Identify which cell holds the provided text, then report its [x, y] central coordinate. 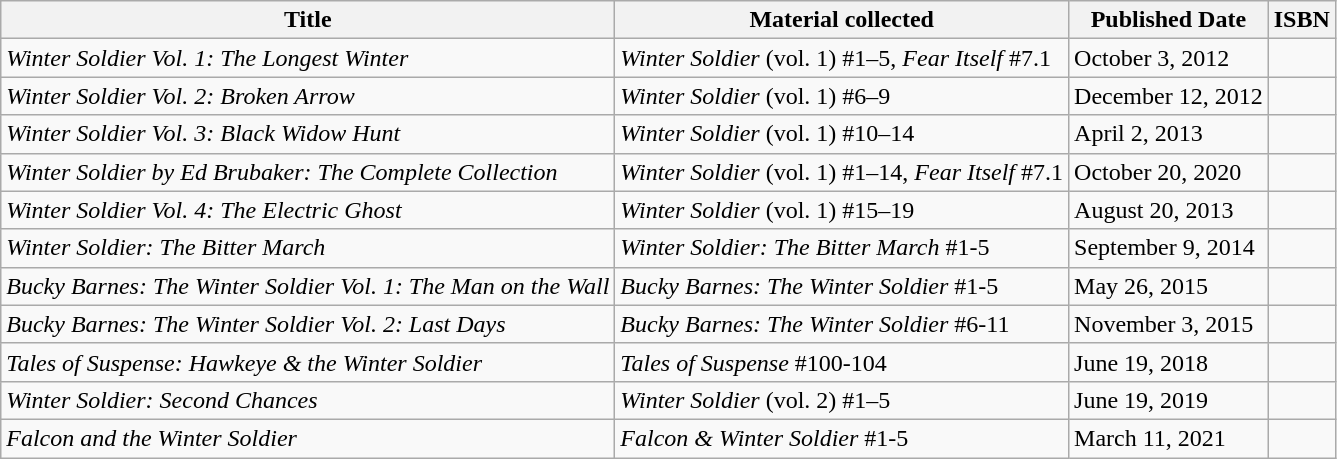
Winter Soldier: The Bitter March #1-5 [842, 248]
Falcon & Winter Soldier #1-5 [842, 438]
Winter Soldier (vol. 1) #6–9 [842, 96]
March 11, 2021 [1169, 438]
April 2, 2013 [1169, 134]
Title [308, 20]
Winter Soldier Vol. 2: Broken Arrow [308, 96]
Published Date [1169, 20]
Falcon and the Winter Soldier [308, 438]
October 3, 2012 [1169, 58]
Winter Soldier: The Bitter March [308, 248]
August 20, 2013 [1169, 210]
Tales of Suspense: Hawkeye & the Winter Soldier [308, 362]
Bucky Barnes: The Winter Soldier Vol. 2: Last Days [308, 324]
Material collected [842, 20]
September 9, 2014 [1169, 248]
November 3, 2015 [1169, 324]
ISBN [1302, 20]
Winter Soldier (vol. 1) #1–5, Fear Itself #7.1 [842, 58]
Bucky Barnes: The Winter Soldier #1-5 [842, 286]
Tales of Suspense #100-104 [842, 362]
June 19, 2018 [1169, 362]
Winter Soldier: Second Chances [308, 400]
May 26, 2015 [1169, 286]
October 20, 2020 [1169, 172]
Winter Soldier by Ed Brubaker: The Complete Collection [308, 172]
Bucky Barnes: The Winter Soldier Vol. 1: The Man on the Wall [308, 286]
Winter Soldier (vol. 1) #1–14, Fear Itself #7.1 [842, 172]
Winter Soldier (vol. 1) #15–19 [842, 210]
June 19, 2019 [1169, 400]
Winter Soldier (vol. 1) #10–14 [842, 134]
Winter Soldier Vol. 4: The Electric Ghost [308, 210]
Winter Soldier Vol. 3: Black Widow Hunt [308, 134]
Winter Soldier (vol. 2) #1–5 [842, 400]
December 12, 2012 [1169, 96]
Winter Soldier Vol. 1: The Longest Winter [308, 58]
Bucky Barnes: The Winter Soldier #6-11 [842, 324]
